Identify which cell holds the provided text, then report its (x, y) central coordinate. 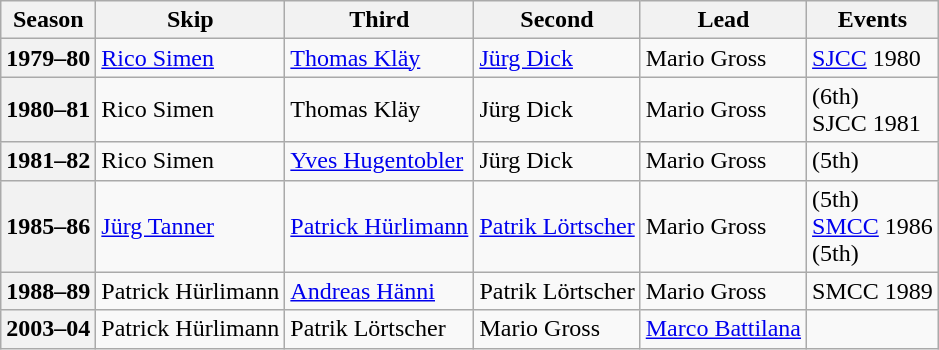
SMCC 1989 (873, 291)
1988–89 (48, 291)
(6th)SJCC 1981 (873, 110)
1985–86 (48, 226)
Second (557, 20)
Jürg Tanner (190, 226)
Skip (190, 20)
Events (873, 20)
Season (48, 20)
Third (380, 20)
1980–81 (48, 110)
1981–82 (48, 161)
(5th) (873, 161)
1979–80 (48, 58)
Andreas Hänni (380, 291)
2003–04 (48, 329)
Marco Battilana (723, 329)
Yves Hugentobler (380, 161)
SJCC 1980 (873, 58)
(5th)SMCC 1986 (5th) (873, 226)
Lead (723, 20)
